Locate the cell with the specified text and output its [X, Y] center coordinate. 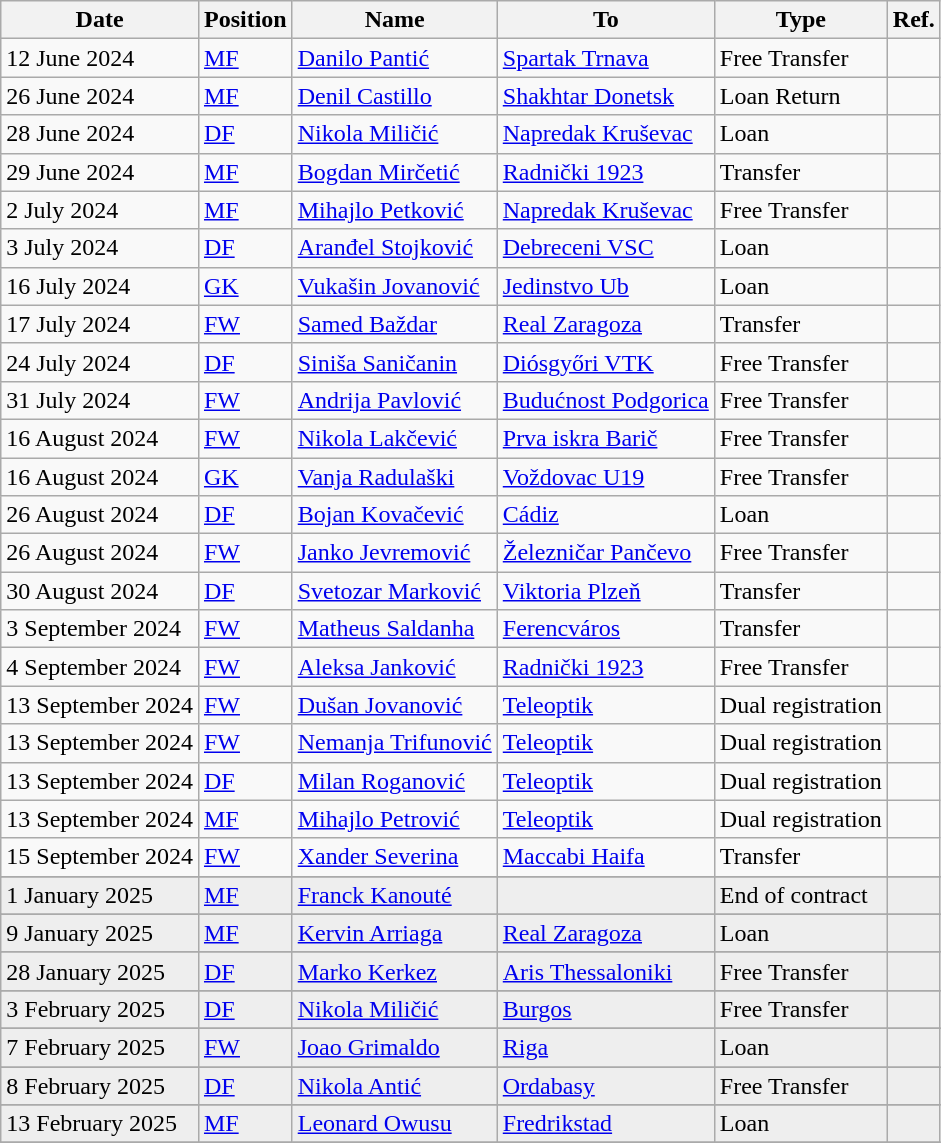
Name [394, 20]
Siniša Saničanin [394, 362]
Ref. [914, 20]
Denil Castillo [394, 96]
Leonard Owusu [394, 1124]
Železničar Pančevo [606, 553]
9 January 2025 [100, 933]
Milan Roganović [394, 781]
Danilo Pantić [394, 58]
Fredrikstad [606, 1124]
Samed Baždar [394, 324]
16 July 2024 [100, 286]
17 July 2024 [100, 324]
Andrija Pavlović [394, 400]
Budućnost Podgorica [606, 400]
Matheus Saldanha [394, 629]
Position [245, 20]
24 July 2024 [100, 362]
Joao Grimaldo [394, 1047]
Franck Kanouté [394, 895]
Aranđel Stojković [394, 248]
Kervin Arriaga [394, 933]
Xander Severina [394, 857]
To [606, 20]
Date [100, 20]
2 July 2024 [100, 210]
15 September 2024 [100, 857]
Debreceni VSC [606, 248]
12 June 2024 [100, 58]
Shakhtar Donetsk [606, 96]
Janko Jevremović [394, 553]
End of contract [800, 895]
3 July 2024 [100, 248]
Nikola Lakčević [394, 438]
8 February 2025 [100, 1085]
Viktoria Plzeň [606, 591]
4 September 2024 [100, 667]
Spartak Trnava [606, 58]
Maccabi Haifa [606, 857]
13 February 2025 [100, 1124]
Vanja Radulaški [394, 477]
7 February 2025 [100, 1047]
Diósgyőri VTK [606, 362]
Ordabasy [606, 1085]
Marko Kerkez [394, 971]
Dušan Jovanović [394, 705]
Ferencváros [606, 629]
Jedinstvo Ub [606, 286]
Prva iskra Barič [606, 438]
29 June 2024 [100, 172]
Voždovac U19 [606, 477]
Aris Thessaloniki [606, 971]
3 February 2025 [100, 1009]
Aleksa Janković [394, 667]
Loan Return [800, 96]
Svetozar Marković [394, 591]
28 January 2025 [100, 971]
Bojan Kovačević [394, 515]
1 January 2025 [100, 895]
31 July 2024 [100, 400]
Nikola Antić [394, 1085]
Vukašin Jovanović [394, 286]
Type [800, 20]
Burgos [606, 1009]
26 June 2024 [100, 96]
Riga [606, 1047]
30 August 2024 [100, 591]
Mihajlo Petrović [394, 819]
Nemanja Trifunović [394, 743]
Mihajlo Petković [394, 210]
28 June 2024 [100, 134]
Cádiz [606, 515]
Bogdan Mirčetić [394, 172]
3 September 2024 [100, 629]
